Return the (X, Y) coordinate for the center point of the cell that contains the specified text.  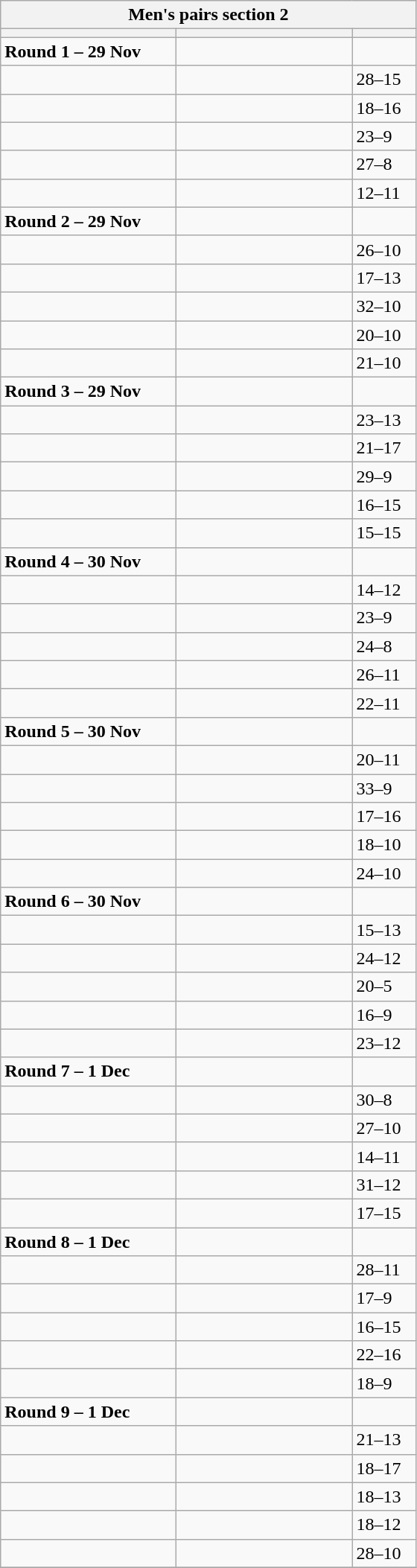
18–16 (384, 108)
21–17 (384, 448)
17–9 (384, 1298)
15–13 (384, 930)
23–12 (384, 1043)
Round 7 – 1 Dec (89, 1071)
18–9 (384, 1383)
28–11 (384, 1270)
22–11 (384, 703)
31–12 (384, 1185)
20–10 (384, 334)
33–9 (384, 788)
16–9 (384, 1015)
27–10 (384, 1128)
18–10 (384, 845)
26–11 (384, 675)
Round 5 – 30 Nov (89, 731)
20–11 (384, 759)
17–15 (384, 1213)
15–15 (384, 533)
21–10 (384, 363)
18–12 (384, 1525)
17–13 (384, 278)
20–5 (384, 987)
32–10 (384, 306)
Round 6 – 30 Nov (89, 902)
24–12 (384, 958)
Round 3 – 29 Nov (89, 392)
Round 2 – 29 Nov (89, 221)
22–16 (384, 1355)
18–13 (384, 1497)
17–16 (384, 817)
14–12 (384, 590)
Round 4 – 30 Nov (89, 561)
28–15 (384, 80)
21–13 (384, 1440)
23–13 (384, 420)
24–8 (384, 646)
12–11 (384, 193)
27–8 (384, 165)
24–10 (384, 873)
30–8 (384, 1100)
26–10 (384, 249)
Round 9 – 1 Dec (89, 1412)
18–17 (384, 1468)
Round 8 – 1 Dec (89, 1241)
Men's pairs section 2 (208, 15)
28–10 (384, 1553)
Round 1 – 29 Nov (89, 51)
29–9 (384, 477)
14–11 (384, 1156)
